Determine the [X, Y] coordinate at the center of the cell enclosing the given text.  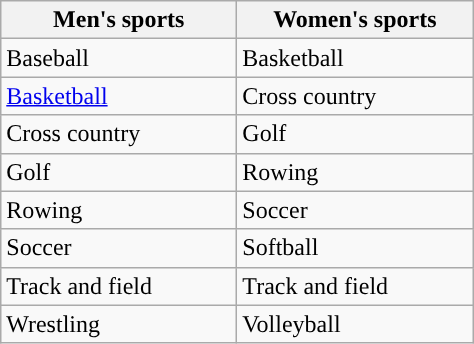
Men's sports [119, 20]
Wrestling [119, 324]
Volleyball [355, 324]
Baseball [119, 58]
Women's sports [355, 20]
Softball [355, 248]
